Pinpoint the cell where the given text exists, returning its (x, y) midpoint coordinate. 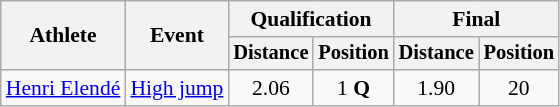
20 (519, 88)
2.06 (270, 88)
Athlete (64, 36)
Henri Elendé (64, 88)
Event (176, 36)
Qualification (310, 19)
Final (476, 19)
1.90 (436, 88)
1 Q (353, 88)
High jump (176, 88)
